Find where the given text appears and provide that cell's center as [x, y] coordinate. 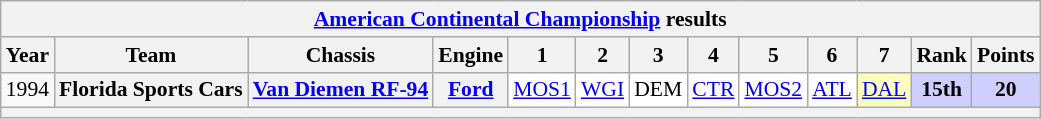
20 [1006, 90]
6 [832, 55]
7 [884, 55]
4 [713, 55]
Points [1006, 55]
CTR [713, 90]
Team [151, 55]
15th [942, 90]
Rank [942, 55]
5 [773, 55]
3 [658, 55]
American Continental Championship results [520, 19]
Florida Sports Cars [151, 90]
Year [28, 55]
Chassis [341, 55]
MOS2 [773, 90]
Van Diemen RF-94 [341, 90]
1 [542, 55]
WGI [602, 90]
MOS1 [542, 90]
ATL [832, 90]
Ford [470, 90]
DAL [884, 90]
2 [602, 55]
DEM [658, 90]
Engine [470, 55]
1994 [28, 90]
